Identify which cell holds the provided text, then report its [x, y] central coordinate. 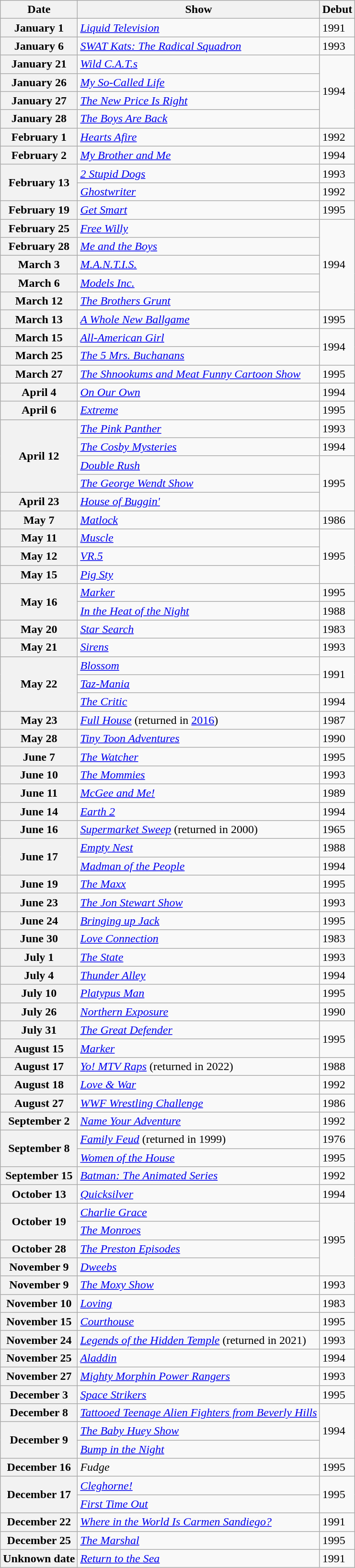
House of Buggin' [198, 501]
My Brother and Me [198, 155]
The Baby Huey Show [198, 1431]
Northern Exposure [198, 1012]
June 30 [39, 939]
Mighty Morphin Power Rangers [198, 1376]
November 24 [39, 1340]
All-American Girl [198, 338]
The 5 Mrs. Buchanans [198, 356]
Full House (returned in 2016) [198, 720]
Charlie Grace [198, 1212]
August 27 [39, 1103]
Courthouse [198, 1321]
May 11 [39, 538]
May 15 [39, 575]
December 25 [39, 1540]
July 26 [39, 1012]
June 17 [39, 857]
March 27 [39, 374]
February 1 [39, 137]
The George Wendt Show [198, 483]
March 25 [39, 356]
July 1 [39, 957]
Legends of the Hidden Temple (returned in 2021) [198, 1340]
December 9 [39, 1440]
The Shnookums and Meat Funny Cartoon Show [198, 374]
June 14 [39, 812]
Star Search [198, 629]
Cleghorne! [198, 1486]
Dweebs [198, 1267]
Date [39, 10]
June 11 [39, 793]
March 15 [39, 338]
January 6 [39, 46]
Where in the World Is Carmen Sandiego? [198, 1522]
Me and the Boys [198, 247]
Thunder Alley [198, 975]
May 16 [39, 602]
July 4 [39, 975]
Loving [198, 1303]
June 19 [39, 884]
Models Inc. [198, 283]
The Preston Episodes [198, 1249]
July 10 [39, 993]
Ghostwriter [198, 192]
The Great Defender [198, 1030]
My So-Called Life [198, 82]
June 7 [39, 756]
May 28 [39, 738]
Quicksilver [198, 1194]
May 21 [39, 647]
February 2 [39, 155]
September 15 [39, 1176]
Liquid Television [198, 28]
The Mommies [198, 775]
January 28 [39, 119]
October 13 [39, 1194]
Return to the Sea [198, 1558]
August 18 [39, 1084]
December 3 [39, 1395]
The Jon Stewart Show [198, 902]
Platypus Man [198, 993]
The Boys Are Back [198, 119]
January 26 [39, 82]
Debut [337, 10]
December 16 [39, 1467]
Free Willy [198, 228]
1965 [337, 830]
Wild C.A.T.s [198, 64]
Bump in the Night [198, 1449]
The Moxy Show [198, 1285]
October 28 [39, 1249]
Yo! MTV Raps (returned in 2022) [198, 1066]
June 23 [39, 902]
Space Strikers [198, 1395]
March 6 [39, 283]
Love Connection [198, 939]
March 3 [39, 265]
Extreme [198, 410]
Matlock [198, 519]
The Maxx [198, 884]
December 17 [39, 1495]
May 20 [39, 629]
November 25 [39, 1358]
Supermarket Sweep (returned in 2000) [198, 830]
The State [198, 957]
February 19 [39, 210]
January 21 [39, 64]
Unknown date [39, 1558]
April 12 [39, 456]
Batman: The Animated Series [198, 1176]
June 24 [39, 921]
Tattooed Teenage Alien Fighters from Beverly Hills [198, 1413]
Empty Nest [198, 848]
May 23 [39, 720]
SWAT Kats: The Radical Squadron [198, 46]
The Cosby Mysteries [198, 447]
The Monroes [198, 1230]
September 2 [39, 1121]
May 12 [39, 556]
The Pink Panther [198, 429]
Women of the House [198, 1158]
1976 [337, 1139]
November 10 [39, 1303]
The Brothers Grunt [198, 301]
September 8 [39, 1149]
February 13 [39, 182]
March 12 [39, 301]
August 15 [39, 1048]
M.A.N.T.I.S. [198, 265]
Family Feud (returned in 1999) [198, 1139]
Pig Sty [198, 575]
2 Stupid Dogs [198, 173]
Name Your Adventure [198, 1121]
Show [198, 10]
November 15 [39, 1321]
February 25 [39, 228]
The New Price Is Right [198, 101]
WWF Wrestling Challenge [198, 1103]
The Watcher [198, 756]
February 28 [39, 247]
On Our Own [198, 392]
McGee and Me! [198, 793]
December 8 [39, 1413]
January 1 [39, 28]
Hearts Afire [198, 137]
Double Rush [198, 465]
January 27 [39, 101]
Blossom [198, 666]
Aladdin [198, 1358]
May 22 [39, 684]
Muscle [198, 538]
1989 [337, 793]
April 4 [39, 392]
October 19 [39, 1221]
A Whole New Ballgame [198, 319]
Get Smart [198, 210]
Bringing up Jack [198, 921]
March 13 [39, 319]
April 6 [39, 410]
Madman of the People [198, 866]
1987 [337, 720]
Fudge [198, 1467]
Taz-Mania [198, 684]
July 31 [39, 1030]
The Marshal [198, 1540]
April 23 [39, 501]
Earth 2 [198, 812]
Love & War [198, 1084]
December 22 [39, 1522]
In the Heat of the Night [198, 611]
The Critic [198, 702]
May 7 [39, 519]
June 10 [39, 775]
Tiny Toon Adventures [198, 738]
VR.5 [198, 556]
August 17 [39, 1066]
First Time Out [198, 1504]
June 16 [39, 830]
Sirens [198, 647]
November 27 [39, 1376]
